Identify which cell holds the provided text, then report its (x, y) central coordinate. 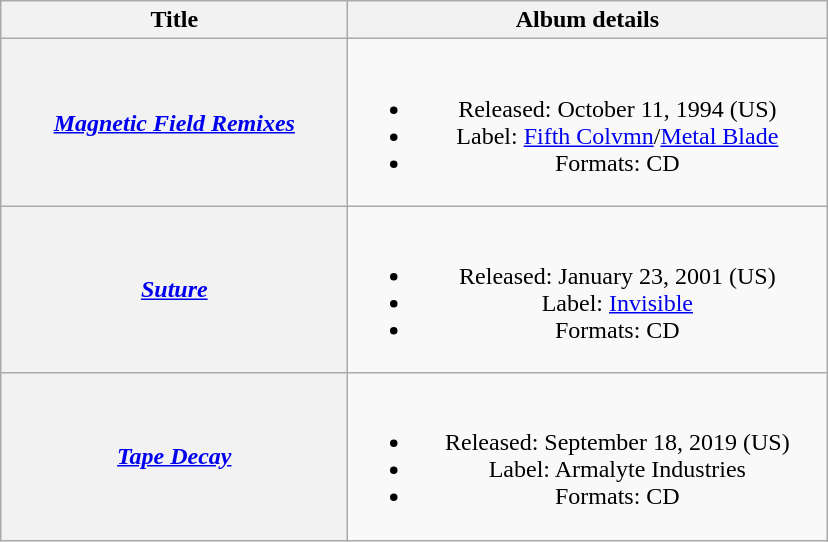
Album details (588, 20)
Released: September 18, 2019 (US)Label: Armalyte IndustriesFormats: CD (588, 456)
Tape Decay (174, 456)
Released: October 11, 1994 (US)Label: Fifth Colvmn/Metal BladeFormats: CD (588, 122)
Title (174, 20)
Suture (174, 290)
Magnetic Field Remixes (174, 122)
Released: January 23, 2001 (US)Label: InvisibleFormats: CD (588, 290)
